Provide the [x, y] coordinate of the cell's center where the given text is located.  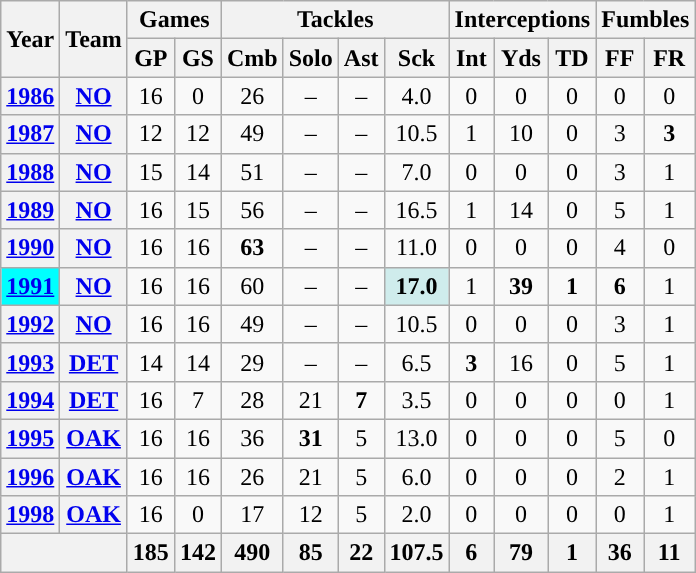
22 [361, 553]
6.0 [416, 477]
Int [472, 58]
6.5 [416, 362]
1989 [30, 210]
63 [252, 248]
3.5 [416, 400]
79 [522, 553]
Cmb [252, 58]
FR [670, 58]
4 [620, 248]
Tackles [335, 20]
29 [252, 362]
1986 [30, 96]
51 [252, 172]
7.0 [416, 172]
Sck [416, 58]
60 [252, 286]
39 [522, 286]
GP [150, 58]
1991 [30, 286]
1987 [30, 134]
Team [94, 39]
1995 [30, 438]
1998 [30, 515]
GS [198, 58]
31 [310, 438]
185 [150, 553]
56 [252, 210]
FF [620, 58]
17.0 [416, 286]
Solo [310, 58]
85 [310, 553]
28 [252, 400]
10 [522, 134]
Interceptions [522, 20]
1988 [30, 172]
TD [572, 58]
490 [252, 553]
Games [174, 20]
142 [198, 553]
1996 [30, 477]
11 [670, 553]
1993 [30, 362]
1994 [30, 400]
11.0 [416, 248]
Fumbles [646, 20]
2.0 [416, 515]
Yds [522, 58]
2 [620, 477]
Year [30, 39]
Ast [361, 58]
16.5 [416, 210]
17 [252, 515]
107.5 [416, 553]
4.0 [416, 96]
13.0 [416, 438]
1990 [30, 248]
1992 [30, 324]
